Scan for the cell matching the given text and deliver its (x, y) coordinate at center. 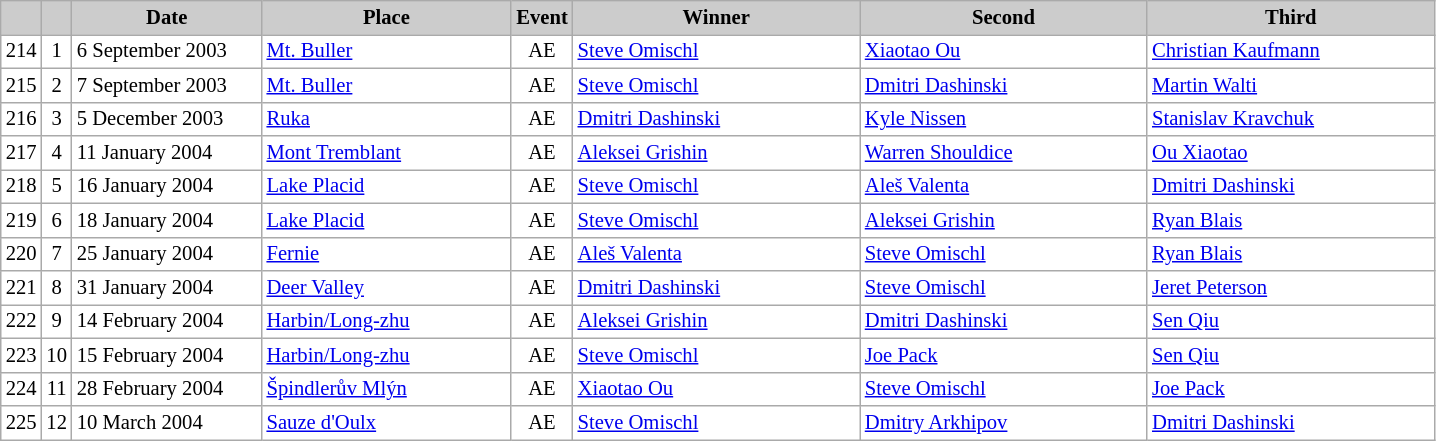
Date (167, 17)
219 (22, 220)
Fernie (387, 254)
6 (56, 220)
14 February 2004 (167, 321)
Ou Xiaotao (1290, 153)
Dmitry Arkhipov (1004, 423)
6 September 2003 (167, 51)
10 March 2004 (167, 423)
222 (22, 321)
Winner (716, 17)
5 (56, 186)
7 September 2003 (167, 85)
224 (22, 389)
Place (387, 17)
Deer Valley (387, 287)
Martin Walti (1290, 85)
18 January 2004 (167, 220)
11 January 2004 (167, 153)
11 (56, 389)
216 (22, 119)
Christian Kaufmann (1290, 51)
28 February 2004 (167, 389)
221 (22, 287)
217 (22, 153)
12 (56, 423)
10 (56, 355)
218 (22, 186)
Second (1004, 17)
8 (56, 287)
Špindlerův Mlýn (387, 389)
31 January 2004 (167, 287)
3 (56, 119)
25 January 2004 (167, 254)
Third (1290, 17)
Stanislav Kravchuk (1290, 119)
Mont Tremblant (387, 153)
214 (22, 51)
15 February 2004 (167, 355)
16 January 2004 (167, 186)
1 (56, 51)
220 (22, 254)
Jeret Peterson (1290, 287)
Kyle Nissen (1004, 119)
Ruka (387, 119)
9 (56, 321)
225 (22, 423)
215 (22, 85)
5 December 2003 (167, 119)
223 (22, 355)
Event (542, 17)
Sauze d'Oulx (387, 423)
7 (56, 254)
Warren Shouldice (1004, 153)
2 (56, 85)
4 (56, 153)
